Determine the [X, Y] coordinate at the center of the cell enclosing the given text.  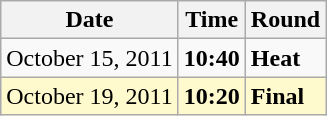
Round [285, 20]
October 19, 2011 [90, 96]
Time [212, 20]
Heat [285, 58]
10:20 [212, 96]
Final [285, 96]
October 15, 2011 [90, 58]
Date [90, 20]
10:40 [212, 58]
